Determine the (x, y) coordinate at the center of the cell enclosing the given text.  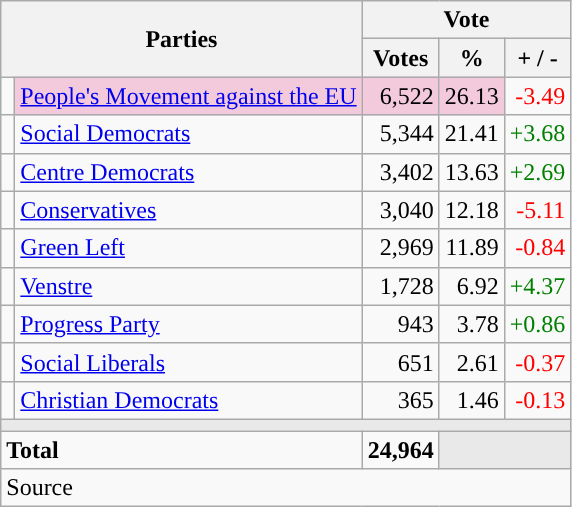
5,344 (400, 134)
-0.37 (538, 362)
943 (400, 324)
-5.11 (538, 210)
13.63 (472, 172)
Venstre (188, 286)
Social Liberals (188, 362)
12.18 (472, 210)
6,522 (400, 96)
+3.68 (538, 134)
3,402 (400, 172)
651 (400, 362)
365 (400, 400)
3.78 (472, 324)
Christian Democrats (188, 400)
Conservatives (188, 210)
+2.69 (538, 172)
Vote (466, 20)
Total (182, 449)
+0.86 (538, 324)
21.41 (472, 134)
6.92 (472, 286)
Votes (400, 58)
2.61 (472, 362)
2,969 (400, 248)
1.46 (472, 400)
-0.84 (538, 248)
Progress Party (188, 324)
+ / - (538, 58)
% (472, 58)
11.89 (472, 248)
People's Movement against the EU (188, 96)
Parties (182, 39)
26.13 (472, 96)
Centre Democrats (188, 172)
-3.49 (538, 96)
Source (286, 488)
-0.13 (538, 400)
+4.37 (538, 286)
Green Left (188, 248)
Social Democrats (188, 134)
24,964 (400, 449)
3,040 (400, 210)
1,728 (400, 286)
